Scan for the cell matching the given text and deliver its [x, y] coordinate at center. 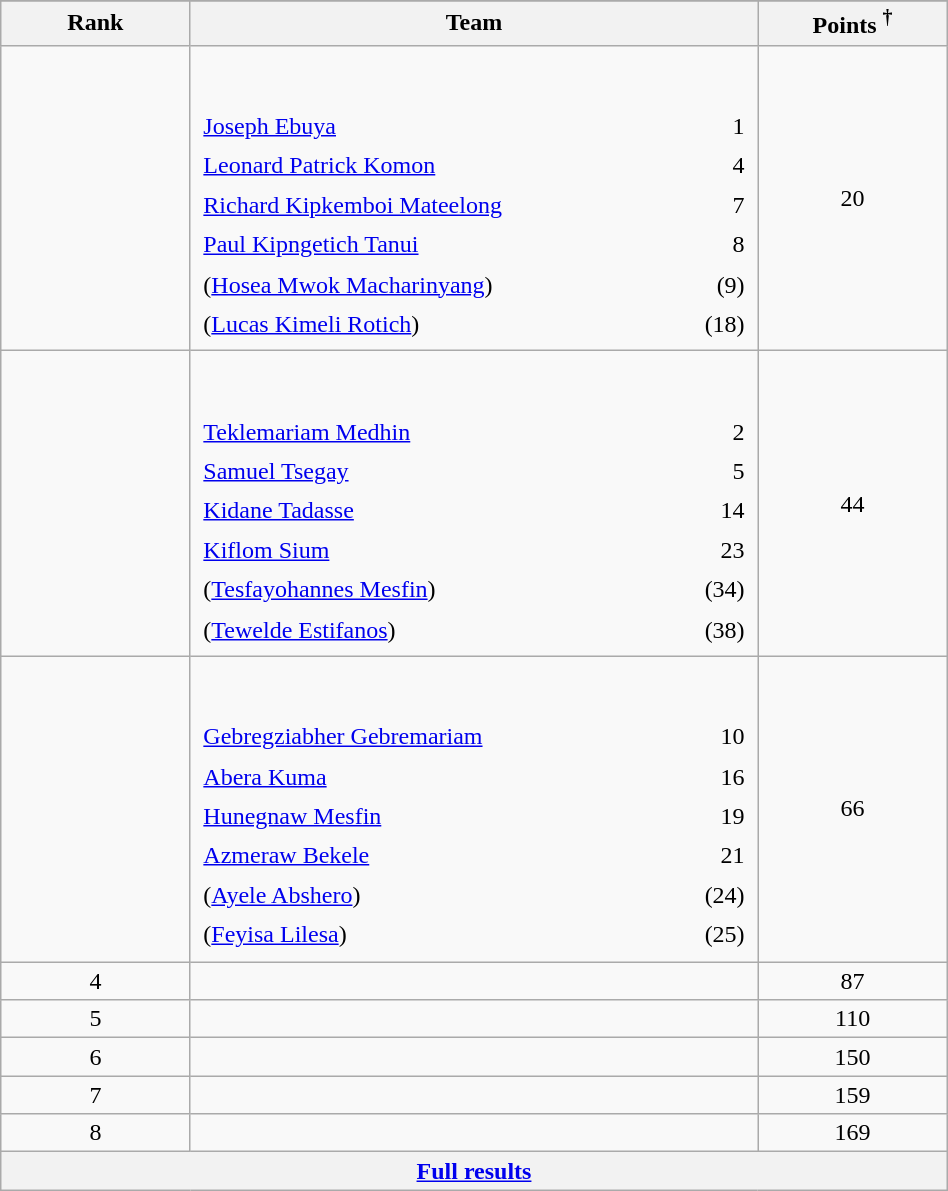
2 [702, 432]
Azmeraw Bekele [433, 856]
Teklemariam Medhin 2 Samuel Tsegay 5 Kidane Tadasse 14 Kiflom Sium 23 (Tesfayohannes Mesfin) (34) (Tewelde Estifanos) (38) [474, 504]
14 [702, 510]
Rank [96, 24]
150 [852, 1057]
Hunegnaw Mesfin [433, 816]
87 [852, 981]
(Tesfayohannes Mesfin) [426, 590]
66 [852, 808]
10 [709, 738]
(34) [702, 590]
Full results [474, 1171]
Team [474, 24]
Joseph Ebuya [435, 126]
(Tewelde Estifanos) [426, 630]
Gebregziabher Gebremariam 10 Abera Kuma 16 Hunegnaw Mesfin 19 Azmeraw Bekele 21 (Ayele Abshero) (24) (Feyisa Lilesa) (25) [474, 808]
Joseph Ebuya 1 Leonard Patrick Komon 4 Richard Kipkemboi Mateelong 7 Paul Kipngetich Tanui 8 (Hosea Mwok Macharinyang) (9) (Lucas Kimeli Rotich) (18) [474, 198]
6 [96, 1057]
Paul Kipngetich Tanui [435, 246]
23 [702, 550]
(38) [702, 630]
Gebregziabher Gebremariam [433, 738]
16 [709, 776]
169 [852, 1133]
Leonard Patrick Komon [435, 166]
(24) [709, 896]
Points † [852, 24]
(Hosea Mwok Macharinyang) [435, 284]
110 [852, 1019]
(18) [712, 324]
19 [709, 816]
(25) [709, 936]
(Ayele Abshero) [433, 896]
1 [712, 126]
(9) [712, 284]
(Lucas Kimeli Rotich) [435, 324]
Abera Kuma [433, 776]
44 [852, 504]
Kidane Tadasse [426, 510]
(Feyisa Lilesa) [433, 936]
21 [709, 856]
Samuel Tsegay [426, 472]
20 [852, 198]
159 [852, 1095]
Teklemariam Medhin [426, 432]
Richard Kipkemboi Mateelong [435, 206]
Kiflom Sium [426, 550]
